Find where the given text appears and provide that cell's center as (x, y) coordinate. 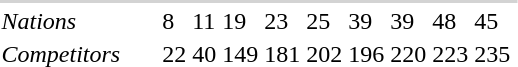
48 (450, 21)
8 (174, 21)
45 (492, 21)
23 (282, 21)
11 (204, 21)
Nations (61, 21)
19 (240, 21)
25 (324, 21)
